Provide the (X, Y) coordinate of the cell's center where the given text is located.  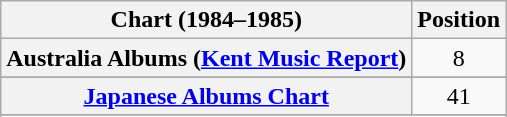
Chart (1984–1985) (206, 20)
Australia Albums (Kent Music Report) (206, 58)
Position (459, 20)
8 (459, 58)
Japanese Albums Chart (206, 96)
41 (459, 96)
